Return the [x, y] coordinate for the center point of the cell that contains the specified text.  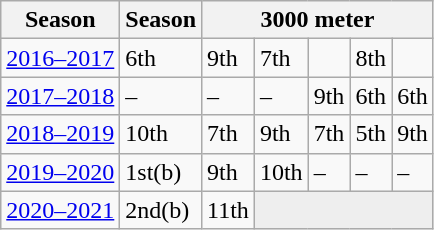
3000 meter [318, 20]
11th [228, 210]
8th [371, 58]
2019–2020 [60, 172]
2nd(b) [161, 210]
2020–2021 [60, 210]
2017–2018 [60, 96]
1st(b) [161, 172]
5th [371, 134]
2016–2017 [60, 58]
2018–2019 [60, 134]
